Determine the (X, Y) coordinate at the center of the cell enclosing the given text.  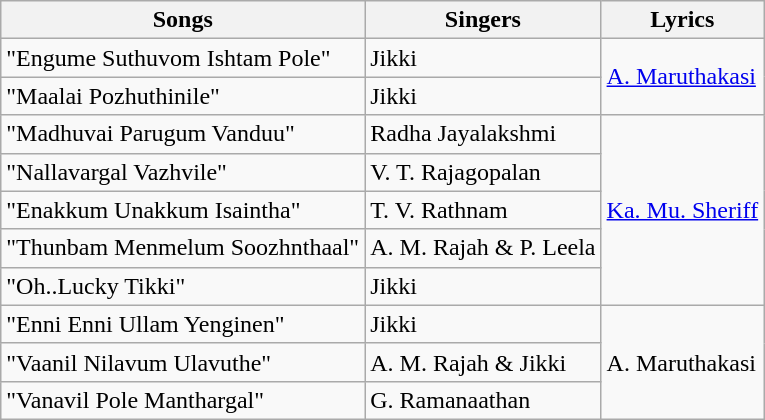
Singers (483, 20)
"Maalai Pozhuthinile" (183, 96)
Ka. Mu. Sheriff (682, 210)
A. M. Rajah & Jikki (483, 362)
A. M. Rajah & P. Leela (483, 248)
"Enni Enni Ullam Yenginen" (183, 324)
"Nallavargal Vazhvile" (183, 172)
Radha Jayalakshmi (483, 134)
V. T. Rajagopalan (483, 172)
G. Ramanaathan (483, 400)
"Oh..Lucky Tikki" (183, 286)
"Vaanil Nilavum Ulavuthe" (183, 362)
Lyrics (682, 20)
"Enakkum Unakkum Isaintha" (183, 210)
T. V. Rathnam (483, 210)
"Madhuvai Parugum Vanduu" (183, 134)
Songs (183, 20)
"Thunbam Menmelum Soozhnthaal" (183, 248)
"Engume Suthuvom Ishtam Pole" (183, 58)
"Vanavil Pole Manthargal" (183, 400)
